Capture the cell that displays the provided text and extract its (x, y) central coordinate. 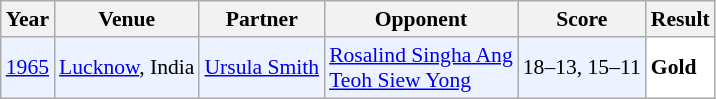
Gold (680, 68)
18–13, 15–11 (582, 68)
Partner (262, 19)
Result (680, 19)
Venue (126, 19)
Score (582, 19)
Ursula Smith (262, 68)
1965 (28, 68)
Year (28, 19)
Opponent (421, 19)
Lucknow, India (126, 68)
Rosalind Singha Ang Teoh Siew Yong (421, 68)
